Search for the cell housing the specified text and yield its [x, y] center coordinate. 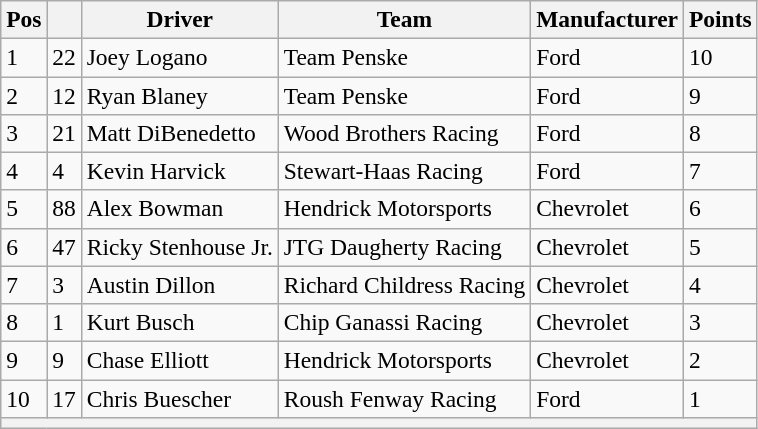
Chip Ganassi Racing [404, 322]
Points [720, 19]
Wood Brothers Racing [404, 133]
Chris Buescher [180, 398]
22 [64, 57]
JTG Daugherty Racing [404, 247]
12 [64, 95]
Stewart-Haas Racing [404, 171]
Alex Bowman [180, 209]
Richard Childress Racing [404, 285]
Pos [24, 19]
47 [64, 247]
Matt DiBenedetto [180, 133]
Kurt Busch [180, 322]
88 [64, 209]
17 [64, 398]
Chase Elliott [180, 360]
Austin Dillon [180, 285]
Ricky Stenhouse Jr. [180, 247]
Roush Fenway Racing [404, 398]
Ryan Blaney [180, 95]
Kevin Harvick [180, 171]
Driver [180, 19]
21 [64, 133]
Manufacturer [608, 19]
Team [404, 19]
Joey Logano [180, 57]
